Pinpoint the cell where the given text exists, returning its (X, Y) midpoint coordinate. 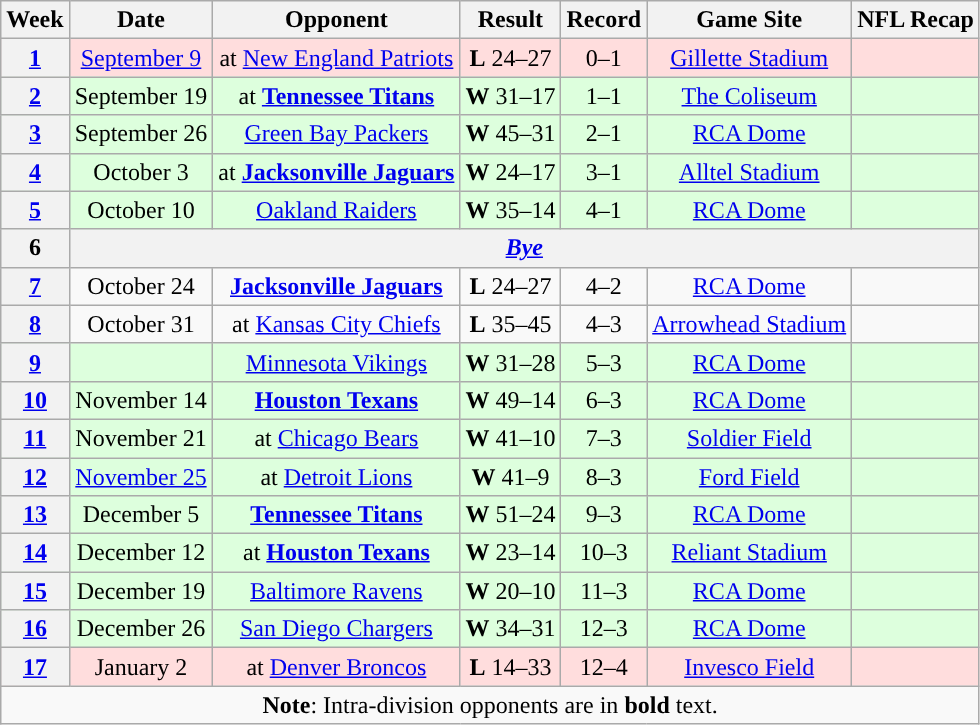
W 23–14 (510, 553)
12 (35, 477)
5 (35, 210)
December 12 (141, 553)
November 21 (141, 438)
Note: Intra-division opponents are in bold text. (490, 705)
Jacksonville Jaguars (336, 286)
San Diego Chargers (336, 629)
at Detroit Lions (336, 477)
4–2 (604, 286)
W 45–31 (510, 134)
September 26 (141, 134)
6 (35, 248)
W 51–24 (510, 515)
12–3 (604, 629)
Opponent (336, 20)
1–1 (604, 96)
October 3 (141, 172)
L 14–33 (510, 667)
at Houston Texans (336, 553)
November 25 (141, 477)
7 (35, 286)
13 (35, 515)
October 24 (141, 286)
Oakland Raiders (336, 210)
Invesco Field (750, 667)
November 14 (141, 400)
10 (35, 400)
September 9 (141, 58)
1 (35, 58)
Ford Field (750, 477)
Minnesota Vikings (336, 362)
Soldier Field (750, 438)
W 34–31 (510, 629)
Gillette Stadium (750, 58)
8 (35, 324)
Tennessee Titans (336, 515)
Game Site (750, 20)
2 (35, 96)
9 (35, 362)
5–3 (604, 362)
7–3 (604, 438)
Week (35, 20)
9–3 (604, 515)
at New England Patriots (336, 58)
3 (35, 134)
Reliant Stadium (750, 553)
3–1 (604, 172)
4 (35, 172)
at Denver Broncos (336, 667)
16 (35, 629)
Green Bay Packers (336, 134)
at Tennessee Titans (336, 96)
December 5 (141, 515)
Date (141, 20)
W 20–10 (510, 591)
12–4 (604, 667)
W 35–14 (510, 210)
W 24–17 (510, 172)
W 41–10 (510, 438)
W 49–14 (510, 400)
Result (510, 20)
W 31–28 (510, 362)
at Jacksonville Jaguars (336, 172)
2–1 (604, 134)
Alltel Stadium (750, 172)
October 31 (141, 324)
September 19 (141, 96)
Houston Texans (336, 400)
October 10 (141, 210)
14 (35, 553)
4–3 (604, 324)
Bye (524, 248)
Arrowhead Stadium (750, 324)
Record (604, 20)
17 (35, 667)
4–1 (604, 210)
December 19 (141, 591)
11–3 (604, 591)
Baltimore Ravens (336, 591)
at Kansas City Chiefs (336, 324)
10–3 (604, 553)
The Coliseum (750, 96)
8–3 (604, 477)
6–3 (604, 400)
NFL Recap (916, 20)
W 41–9 (510, 477)
December 26 (141, 629)
at Chicago Bears (336, 438)
11 (35, 438)
0–1 (604, 58)
January 2 (141, 667)
W 31–17 (510, 96)
15 (35, 591)
L 35–45 (510, 324)
